For the text-containing cell, return its midpoint in (X, Y) coordinate format. 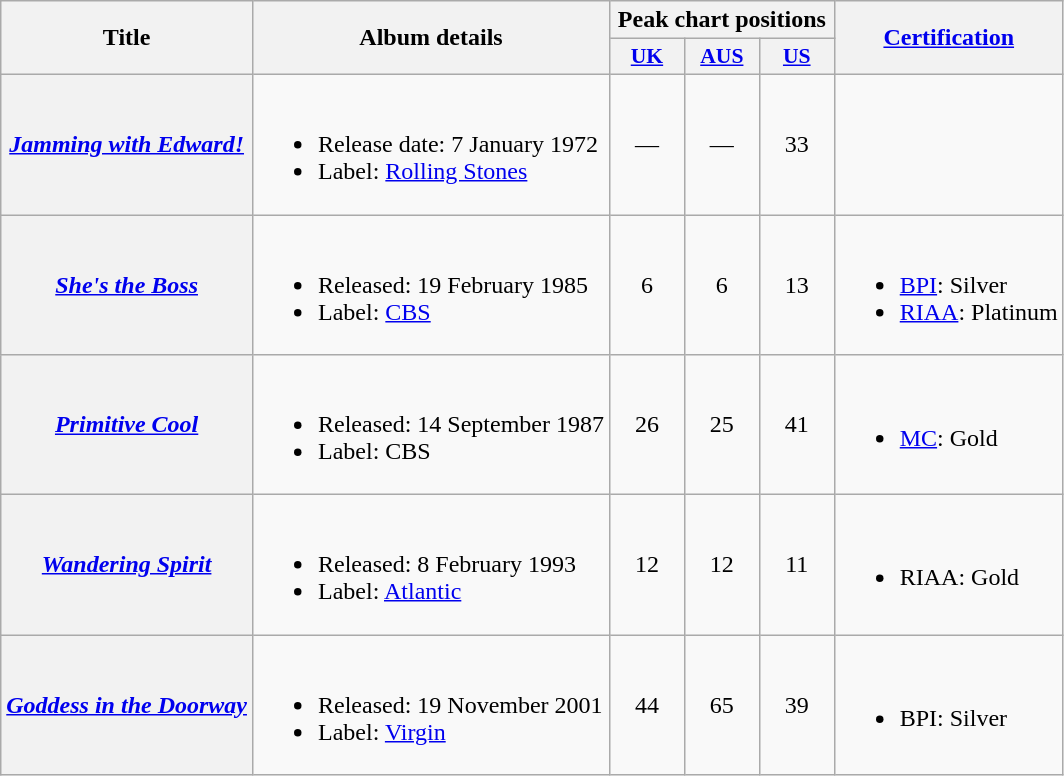
Released: 19 November 2001Label: Virgin (430, 705)
Album details (430, 38)
BPI: Silver (948, 705)
Jamming with Edward! (127, 144)
Wandering Spirit (127, 565)
Primitive Cool (127, 425)
She's the Boss (127, 284)
Title (127, 38)
MC: Gold (948, 425)
BPI: SilverRIAA: Platinum (948, 284)
Released: 14 September 1987Label: CBS (430, 425)
Goddess in the Doorway (127, 705)
US (796, 57)
UK (646, 57)
26 (646, 425)
33 (796, 144)
Peak chart positions (722, 20)
25 (722, 425)
Released: 19 February 1985Label: CBS (430, 284)
Certification (948, 38)
Released: 8 February 1993Label: Atlantic (430, 565)
41 (796, 425)
RIAA: Gold (948, 565)
65 (722, 705)
11 (796, 565)
13 (796, 284)
AUS (722, 57)
44 (646, 705)
Release date: 7 January 1972Label: Rolling Stones (430, 144)
39 (796, 705)
